Return [x, y] of the center of cell containing provided text 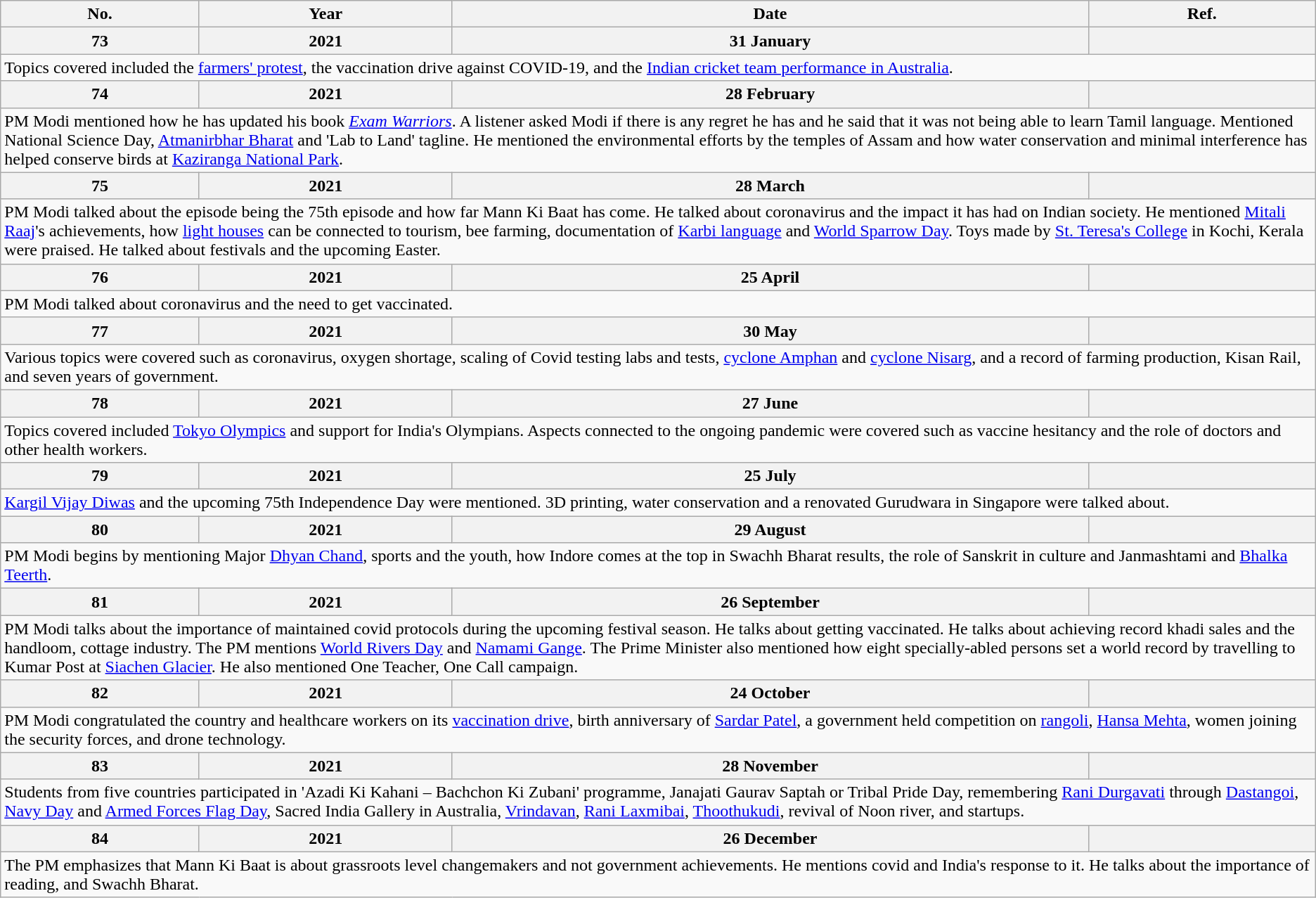
82 [100, 693]
28 November [770, 766]
25 July [770, 476]
Date [770, 14]
Ref. [1202, 14]
25 April [770, 277]
26 September [770, 602]
Topics covered included the farmers' protest, the vaccination drive against COVID-19, and the Indian cricket team performance in Australia. [658, 68]
Year [325, 14]
31 January [770, 41]
77 [100, 331]
29 August [770, 530]
73 [100, 41]
28 March [770, 186]
24 October [770, 693]
26 December [770, 838]
79 [100, 476]
78 [100, 403]
81 [100, 602]
28 February [770, 94]
84 [100, 838]
27 June [770, 403]
30 May [770, 331]
PM Modi talked about coronavirus and the need to get vaccinated. [658, 304]
80 [100, 530]
75 [100, 186]
76 [100, 277]
83 [100, 766]
No. [100, 14]
74 [100, 94]
